Locate the cell with the specified text and output its [x, y] center coordinate. 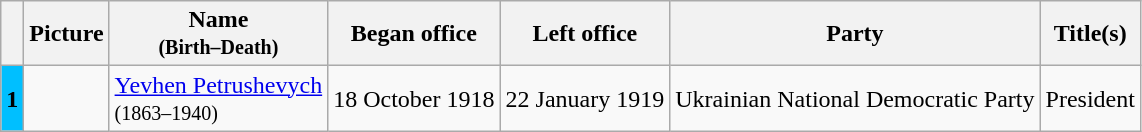
Title(s) [1090, 34]
Began office [414, 34]
Ukrainian National Democratic Party [855, 98]
President [1090, 98]
Yevhen Petrushevych(1863–1940) [218, 98]
1 [12, 98]
18 October 1918 [414, 98]
Left office [585, 34]
Picture [66, 34]
Party [855, 34]
Name(Birth–Death) [218, 34]
22 January 1919 [585, 98]
